Detect which cell encompasses the target text, then output its [X, Y] center coordinate. 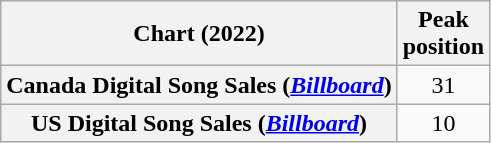
US Digital Song Sales (Billboard) [199, 123]
Peakposition [443, 34]
Canada Digital Song Sales (Billboard) [199, 85]
10 [443, 123]
31 [443, 85]
Chart (2022) [199, 34]
